Scan for the cell matching the given text and deliver its [x, y] coordinate at center. 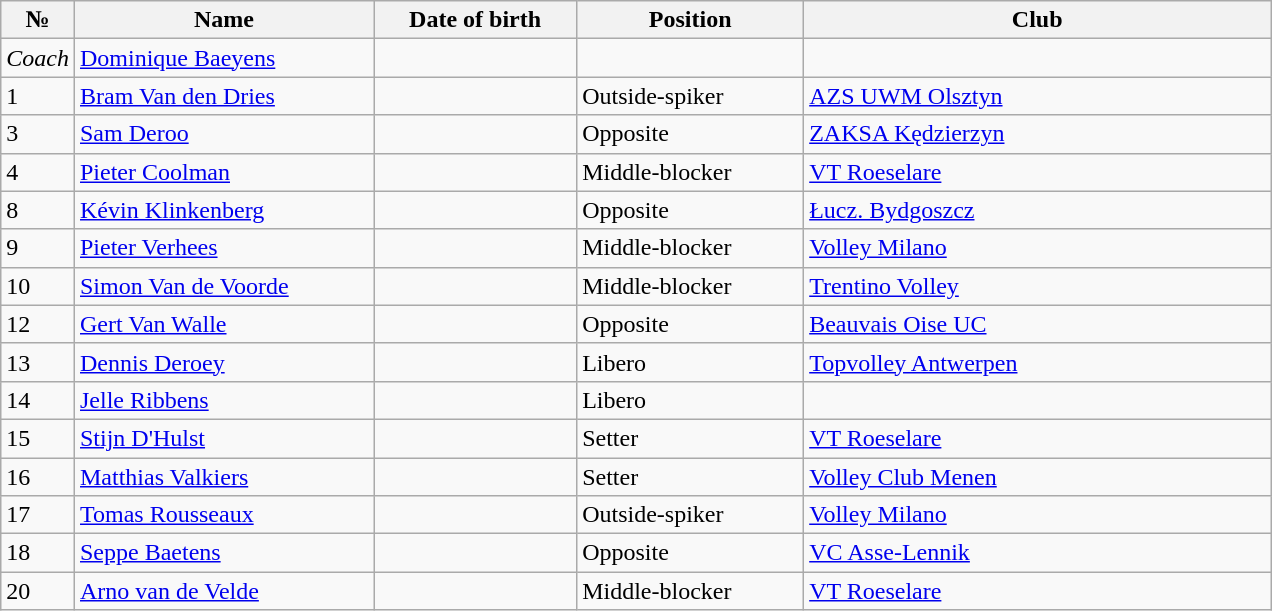
10 [38, 286]
Dominique Baeyens [224, 58]
16 [38, 477]
Sam Deroo [224, 134]
Arno van de Velde [224, 591]
1 [38, 96]
Beauvais Oise UC [1038, 324]
18 [38, 553]
13 [38, 362]
Volley Club Menen [1038, 477]
Topvolley Antwerpen [1038, 362]
Pieter Coolman [224, 172]
14 [38, 400]
Dennis Deroey [224, 362]
Bram Van den Dries [224, 96]
Kévin Klinkenberg [224, 210]
20 [38, 591]
8 [38, 210]
Pieter Verhees [224, 248]
№ [38, 20]
Club [1038, 20]
AZS UWM Olsztyn [1038, 96]
Position [690, 20]
Jelle Ribbens [224, 400]
Seppe Baetens [224, 553]
Coach [38, 58]
Simon Van de Voorde [224, 286]
12 [38, 324]
Łucz. Bydgoszcz [1038, 210]
17 [38, 515]
Stijn D'Hulst [224, 438]
Date of birth [476, 20]
Trentino Volley [1038, 286]
VC Asse-Lennik [1038, 553]
Name [224, 20]
ZAKSA Kędzierzyn [1038, 134]
3 [38, 134]
15 [38, 438]
9 [38, 248]
4 [38, 172]
Gert Van Walle [224, 324]
Tomas Rousseaux [224, 515]
Matthias Valkiers [224, 477]
